For the text-containing cell, return its midpoint in [x, y] coordinate format. 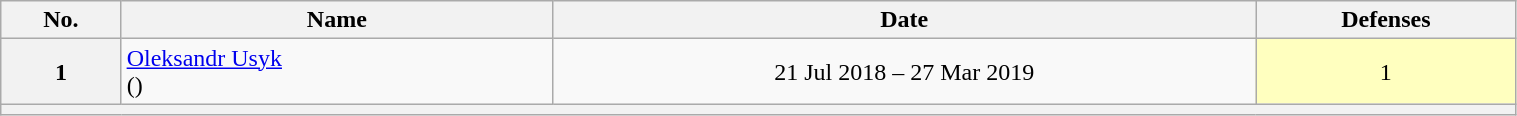
No. [61, 20]
21 Jul 2018 – 27 Mar 2019 [904, 72]
Defenses [1386, 20]
Name [337, 20]
Oleksandr Usyk() [337, 72]
Date [904, 20]
